Capture the cell that displays the provided text and extract its [x, y] central coordinate. 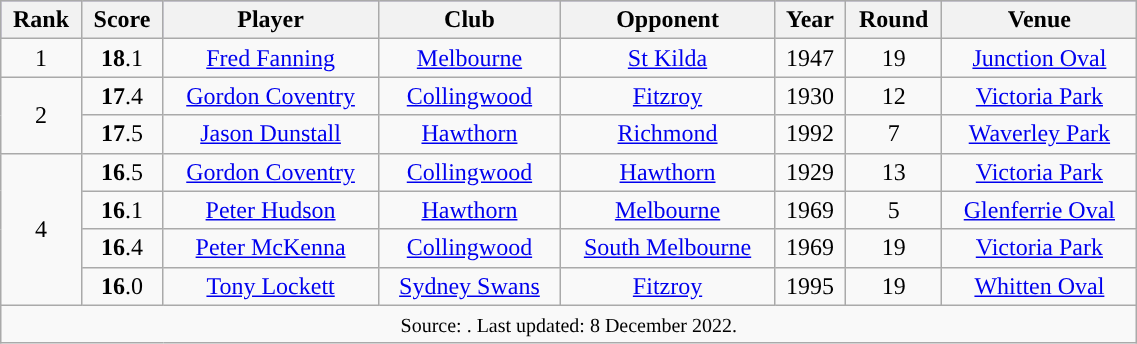
13 [894, 172]
16.5 [122, 172]
Richmond [668, 134]
Fred Fanning [271, 58]
Score [122, 20]
Peter McKenna [271, 248]
Opponent [668, 20]
Whitten Oval [1040, 286]
1947 [810, 58]
1929 [810, 172]
17.5 [122, 134]
1 [42, 58]
St Kilda [668, 58]
16.1 [122, 210]
18.1 [122, 58]
12 [894, 96]
16.0 [122, 286]
Tony Lockett [271, 286]
Round [894, 20]
1930 [810, 96]
South Melbourne [668, 248]
Junction Oval [1040, 58]
Club [469, 20]
Year [810, 20]
7 [894, 134]
Peter Hudson [271, 210]
Player [271, 20]
Glenferrie Oval [1040, 210]
1992 [810, 134]
1995 [810, 286]
Jason Dunstall [271, 134]
Sydney Swans [469, 286]
Rank [42, 20]
Waverley Park [1040, 134]
Source: . Last updated: 8 December 2022. [569, 324]
5 [894, 210]
16.4 [122, 248]
4 [42, 229]
Venue [1040, 20]
17.4 [122, 96]
2 [42, 115]
